Provide the (x, y) coordinate of the cell's center where the given text is located.  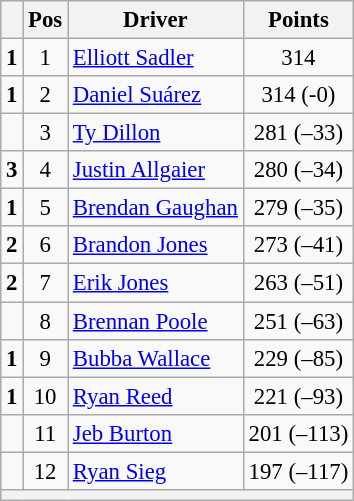
Brendan Gaughan (156, 208)
201 (–113) (298, 433)
Jeb Burton (156, 433)
5 (46, 208)
10 (46, 396)
Pos (46, 20)
9 (46, 358)
Brandon Jones (156, 245)
12 (46, 471)
Ty Dillon (156, 133)
11 (46, 433)
314 (-0) (298, 95)
Ryan Sieg (156, 471)
Daniel Suárez (156, 95)
314 (298, 58)
Ryan Reed (156, 396)
197 (–117) (298, 471)
263 (–51) (298, 283)
281 (–33) (298, 133)
8 (46, 321)
251 (–63) (298, 321)
Bubba Wallace (156, 358)
Points (298, 20)
Elliott Sadler (156, 58)
4 (46, 170)
7 (46, 283)
Erik Jones (156, 283)
229 (–85) (298, 358)
273 (–41) (298, 245)
280 (–34) (298, 170)
Brennan Poole (156, 321)
Driver (156, 20)
221 (–93) (298, 396)
279 (–35) (298, 208)
6 (46, 245)
Justin Allgaier (156, 170)
